For the text-containing cell, return its midpoint in (x, y) coordinate format. 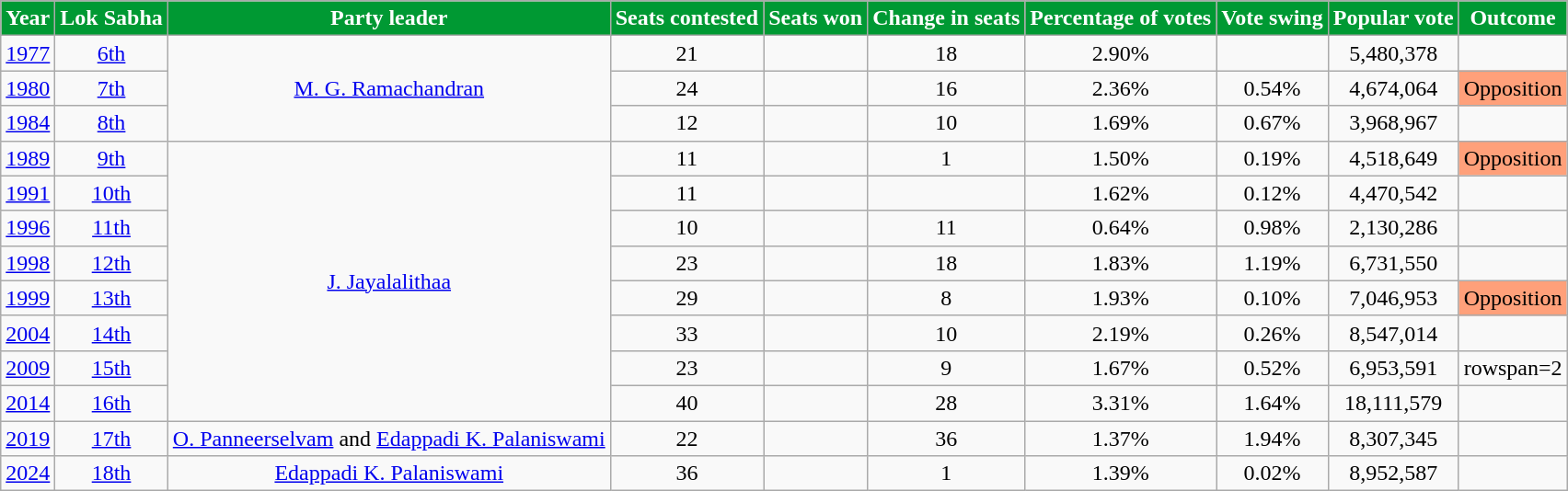
2019 (28, 439)
9 (946, 368)
1.39% (1121, 474)
1.62% (1121, 193)
0.26% (1273, 333)
0.64% (1121, 228)
12 (686, 123)
Change in seats (946, 18)
O. Panneerselvam and Edappadi K. Palaniswami (388, 439)
2.19% (1121, 333)
0.54% (1273, 88)
0.12% (1273, 193)
18,111,579 (1393, 403)
1998 (28, 263)
1.37% (1121, 439)
Seats contested (686, 18)
2,130,286 (1393, 228)
33 (686, 333)
2.90% (1121, 53)
2.36% (1121, 88)
Lok Sabha (111, 18)
1996 (28, 228)
2014 (28, 403)
6,953,591 (1393, 368)
28 (946, 403)
0.52% (1273, 368)
Seats won (815, 18)
16th (111, 403)
24 (686, 88)
8,547,014 (1393, 333)
0.98% (1273, 228)
1.64% (1273, 403)
1.19% (1273, 263)
Vote swing (1273, 18)
1.69% (1121, 123)
1.83% (1121, 263)
8 (946, 298)
1980 (28, 88)
1989 (28, 158)
15th (111, 368)
1.94% (1273, 439)
0.02% (1273, 474)
5,480,378 (1393, 53)
Edappadi K. Palaniswami (388, 474)
1.93% (1121, 298)
4,470,542 (1393, 193)
18th (111, 474)
7th (111, 88)
14th (111, 333)
9th (111, 158)
Outcome (1513, 18)
8th (111, 123)
J. Jayalalithaa (388, 280)
22 (686, 439)
21 (686, 53)
3,968,967 (1393, 123)
0.10% (1273, 298)
8,307,345 (1393, 439)
4,518,649 (1393, 158)
0.19% (1273, 158)
8,952,587 (1393, 474)
1999 (28, 298)
Party leader (388, 18)
M. G. Ramachandran (388, 88)
2024 (28, 474)
17th (111, 439)
Percentage of votes (1121, 18)
16 (946, 88)
1.67% (1121, 368)
10th (111, 193)
1.50% (1121, 158)
1984 (28, 123)
6th (111, 53)
Year (28, 18)
3.31% (1121, 403)
2004 (28, 333)
40 (686, 403)
0.67% (1273, 123)
rowspan=2 (1513, 368)
12th (111, 263)
29 (686, 298)
1991 (28, 193)
6,731,550 (1393, 263)
13th (111, 298)
2009 (28, 368)
1977 (28, 53)
11th (111, 228)
4,674,064 (1393, 88)
Popular vote (1393, 18)
7,046,953 (1393, 298)
